Find where the given text appears and provide that cell's center as (X, Y) coordinate. 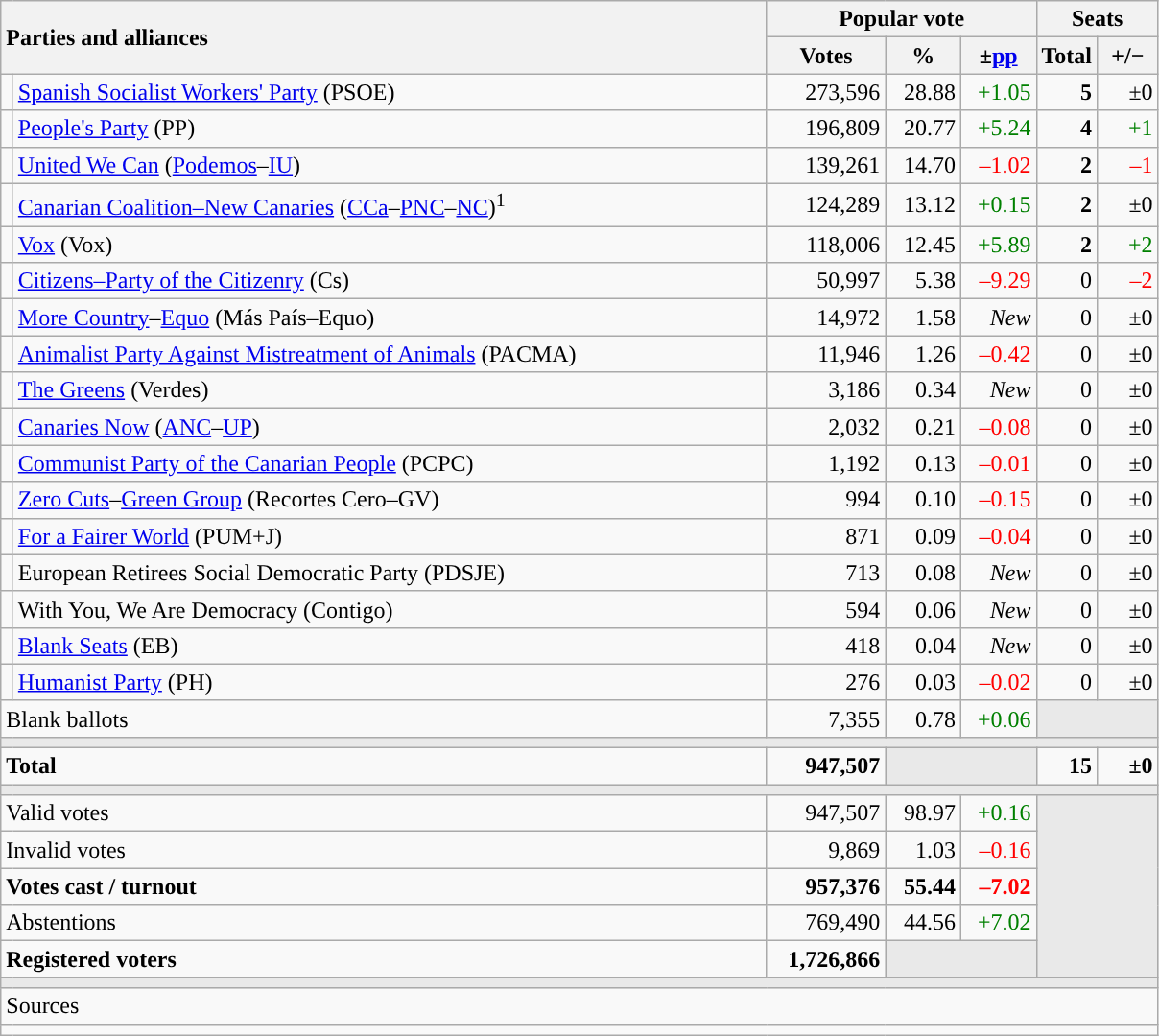
People's Party (PP) (390, 129)
14,972 (826, 318)
Humanist Party (PH) (390, 682)
594 (826, 609)
Zero Cuts–Green Group (Recortes Cero–GV) (390, 500)
Parties and alliances (384, 37)
118,006 (826, 245)
+5.89 (998, 245)
713 (826, 573)
50,997 (826, 281)
Invalid votes (384, 850)
Votes (826, 56)
Canarian Coalition–New Canaries (CCa–PNC–NC)1 (390, 205)
Animalist Party Against Mistreatment of Animals (PACMA) (390, 354)
55.44 (923, 886)
–1.02 (998, 165)
–0.16 (998, 850)
+1.05 (998, 92)
–0.04 (998, 536)
0.06 (923, 609)
769,490 (826, 923)
Blank ballots (384, 718)
Communist Party of the Canarian People (PCPC) (390, 463)
–0.08 (998, 427)
With You, We Are Democracy (Contigo) (390, 609)
Seats (1098, 19)
273,596 (826, 92)
More Country–Equo (Más País–Equo) (390, 318)
9,869 (826, 850)
418 (826, 646)
United We Can (Podemos–IU) (390, 165)
14.70 (923, 165)
Registered voters (384, 959)
Valid votes (384, 813)
+2 (1128, 245)
% (923, 56)
1.03 (923, 850)
5.38 (923, 281)
15 (1067, 766)
1,726,866 (826, 959)
Spanish Socialist Workers' Party (PSOE) (390, 92)
1.58 (923, 318)
+1 (1128, 129)
–0.15 (998, 500)
+5.24 (998, 129)
0.34 (923, 390)
4 (1067, 129)
–7.02 (998, 886)
20.77 (923, 129)
–1 (1128, 165)
+0.06 (998, 718)
2,032 (826, 427)
±pp (998, 56)
11,946 (826, 354)
Vox (Vox) (390, 245)
98.97 (923, 813)
871 (826, 536)
0.78 (923, 718)
139,261 (826, 165)
–0.01 (998, 463)
1.26 (923, 354)
1,192 (826, 463)
+0.16 (998, 813)
44.56 (923, 923)
Sources (579, 1006)
Citizens–Party of the Citizenry (Cs) (390, 281)
–9.29 (998, 281)
Votes cast / turnout (384, 886)
7,355 (826, 718)
0.13 (923, 463)
Blank Seats (EB) (390, 646)
957,376 (826, 886)
+7.02 (998, 923)
European Retirees Social Democratic Party (PDSJE) (390, 573)
196,809 (826, 129)
Abstentions (384, 923)
0.08 (923, 573)
–0.02 (998, 682)
Popular vote (902, 19)
The Greens (Verdes) (390, 390)
–0.42 (998, 354)
For a Fairer World (PUM+J) (390, 536)
Canaries Now (ANC–UP) (390, 427)
3,186 (826, 390)
+0.15 (998, 205)
994 (826, 500)
0.09 (923, 536)
+/− (1128, 56)
5 (1067, 92)
12.45 (923, 245)
0.21 (923, 427)
0.04 (923, 646)
276 (826, 682)
13.12 (923, 205)
0.03 (923, 682)
124,289 (826, 205)
–2 (1128, 281)
28.88 (923, 92)
0.10 (923, 500)
